Capture the cell that displays the provided text and extract its (X, Y) central coordinate. 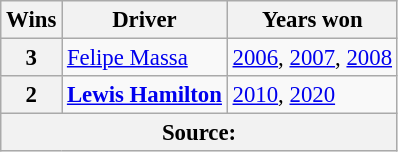
Years won (312, 20)
Source: (200, 133)
2006, 2007, 2008 (312, 58)
Felipe Massa (145, 58)
Lewis Hamilton (145, 95)
Driver (145, 20)
3 (32, 58)
2010, 2020 (312, 95)
2 (32, 95)
Wins (32, 20)
